Detect which cell encompasses the target text, then output its (X, Y) center coordinate. 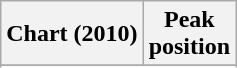
Peakposition (189, 34)
Chart (2010) (72, 34)
